Search for the cell housing the specified text and yield its (x, y) center coordinate. 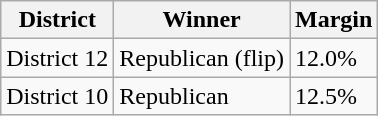
District 10 (58, 96)
12.5% (334, 96)
Republican (flip) (202, 58)
District (58, 20)
Winner (202, 20)
Margin (334, 20)
12.0% (334, 58)
District 12 (58, 58)
Republican (202, 96)
